Capture the cell that displays the provided text and extract its (x, y) central coordinate. 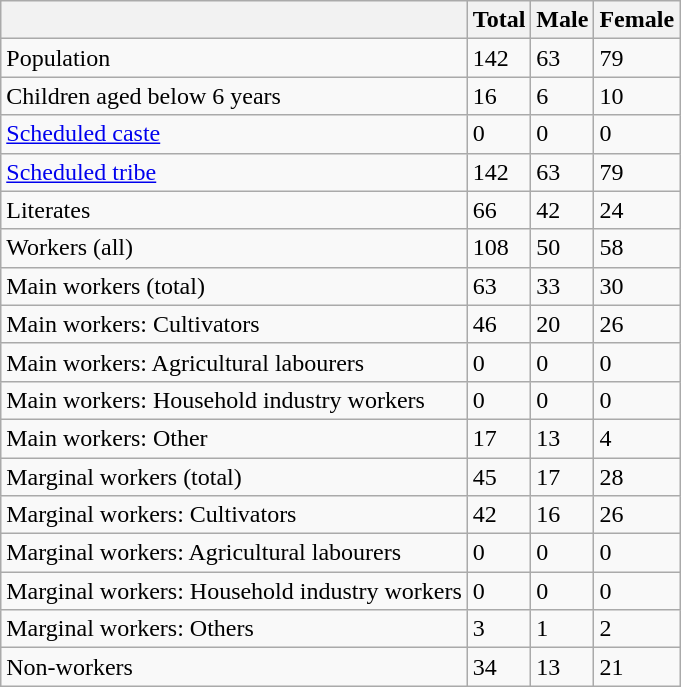
Non-workers (234, 667)
Population (234, 58)
2 (637, 629)
Scheduled tribe (234, 172)
28 (637, 477)
6 (562, 96)
Children aged below 6 years (234, 96)
33 (562, 286)
Main workers: Household industry workers (234, 400)
34 (499, 667)
Total (499, 20)
46 (499, 324)
4 (637, 438)
Main workers: Agricultural labourers (234, 362)
Main workers: Other (234, 438)
45 (499, 477)
58 (637, 248)
3 (499, 629)
Literates (234, 210)
Marginal workers: Cultivators (234, 515)
Marginal workers (total) (234, 477)
Workers (all) (234, 248)
50 (562, 248)
Marginal workers: Others (234, 629)
Scheduled caste (234, 134)
1 (562, 629)
Main workers (total) (234, 286)
Marginal workers: Household industry workers (234, 591)
10 (637, 96)
Marginal workers: Agricultural labourers (234, 553)
24 (637, 210)
66 (499, 210)
21 (637, 667)
Main workers: Cultivators (234, 324)
108 (499, 248)
20 (562, 324)
30 (637, 286)
Male (562, 20)
Female (637, 20)
